Search for the cell housing the specified text and yield its [X, Y] center coordinate. 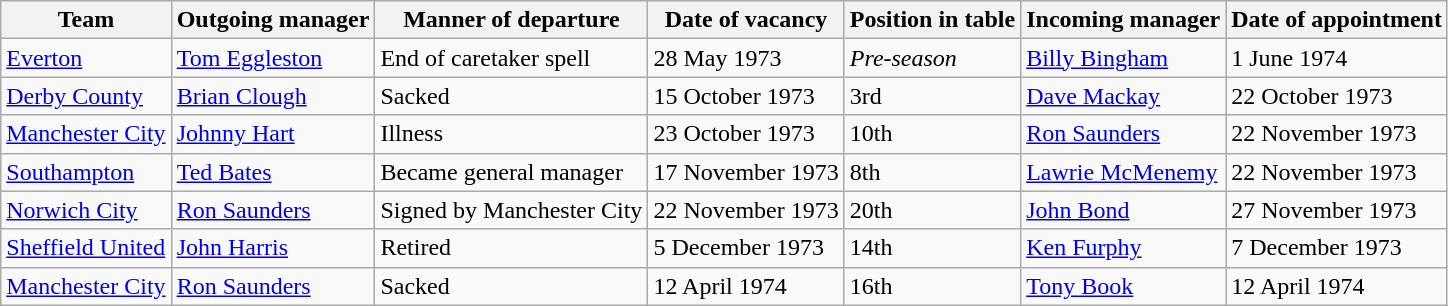
23 October 1973 [746, 134]
14th [932, 248]
Illness [512, 134]
28 May 1973 [746, 58]
Ted Bates [273, 172]
27 November 1973 [1337, 210]
5 December 1973 [746, 248]
Brian Clough [273, 96]
Norwich City [86, 210]
Became general manager [512, 172]
Pre-season [932, 58]
Date of appointment [1337, 20]
Position in table [932, 20]
16th [932, 286]
Outgoing manager [273, 20]
Dave Mackay [1124, 96]
Southampton [86, 172]
John Harris [273, 248]
Retired [512, 248]
Incoming manager [1124, 20]
8th [932, 172]
3rd [932, 96]
Sheffield United [86, 248]
Lawrie McMenemy [1124, 172]
Billy Bingham [1124, 58]
7 December 1973 [1337, 248]
Derby County [86, 96]
10th [932, 134]
Ken Furphy [1124, 248]
Signed by Manchester City [512, 210]
Tony Book [1124, 286]
John Bond [1124, 210]
17 November 1973 [746, 172]
End of caretaker spell [512, 58]
20th [932, 210]
Johnny Hart [273, 134]
22 October 1973 [1337, 96]
Everton [86, 58]
Team [86, 20]
1 June 1974 [1337, 58]
Manner of departure [512, 20]
15 October 1973 [746, 96]
Tom Eggleston [273, 58]
Date of vacancy [746, 20]
